Search for the cell housing the specified text and yield its [X, Y] center coordinate. 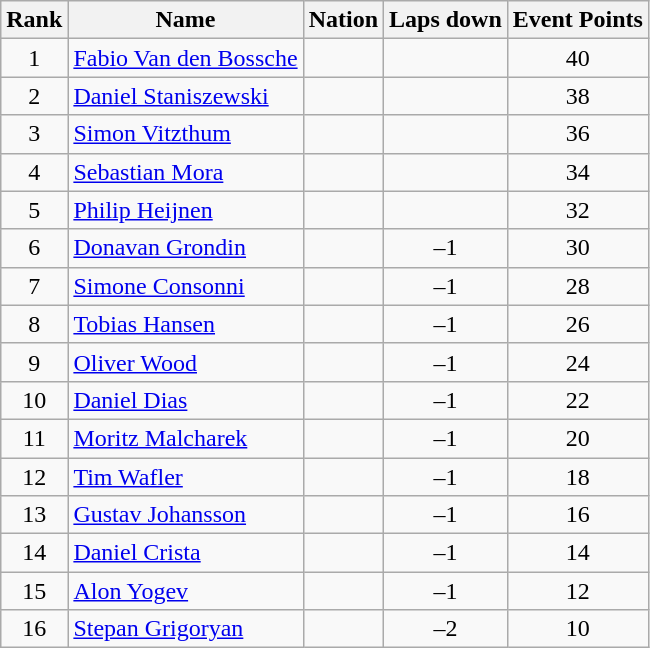
Stepan Grigoryan [186, 629]
3 [34, 134]
Daniel Dias [186, 400]
9 [34, 362]
Daniel Staniszewski [186, 96]
38 [578, 96]
22 [578, 400]
11 [34, 438]
–2 [446, 629]
34 [578, 172]
Name [186, 20]
Laps down [446, 20]
8 [34, 324]
Sebastian Mora [186, 172]
6 [34, 248]
Donavan Grondin [186, 248]
40 [578, 58]
2 [34, 96]
18 [578, 477]
Alon Yogev [186, 591]
Tobias Hansen [186, 324]
Simon Vitzthum [186, 134]
28 [578, 286]
Philip Heijnen [186, 210]
Moritz Malcharek [186, 438]
Nation [343, 20]
Daniel Crista [186, 553]
36 [578, 134]
Tim Wafler [186, 477]
30 [578, 248]
15 [34, 591]
7 [34, 286]
Fabio Van den Bossche [186, 58]
5 [34, 210]
Rank [34, 20]
26 [578, 324]
Gustav Johansson [186, 515]
Event Points [578, 20]
4 [34, 172]
Oliver Wood [186, 362]
32 [578, 210]
13 [34, 515]
Simone Consonni [186, 286]
20 [578, 438]
24 [578, 362]
1 [34, 58]
